Pinpoint the cell where the given text exists, returning its (X, Y) midpoint coordinate. 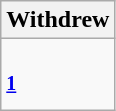
Withdrew (58, 20)
1 (58, 75)
